For the text-containing cell, return its midpoint in (x, y) coordinate format. 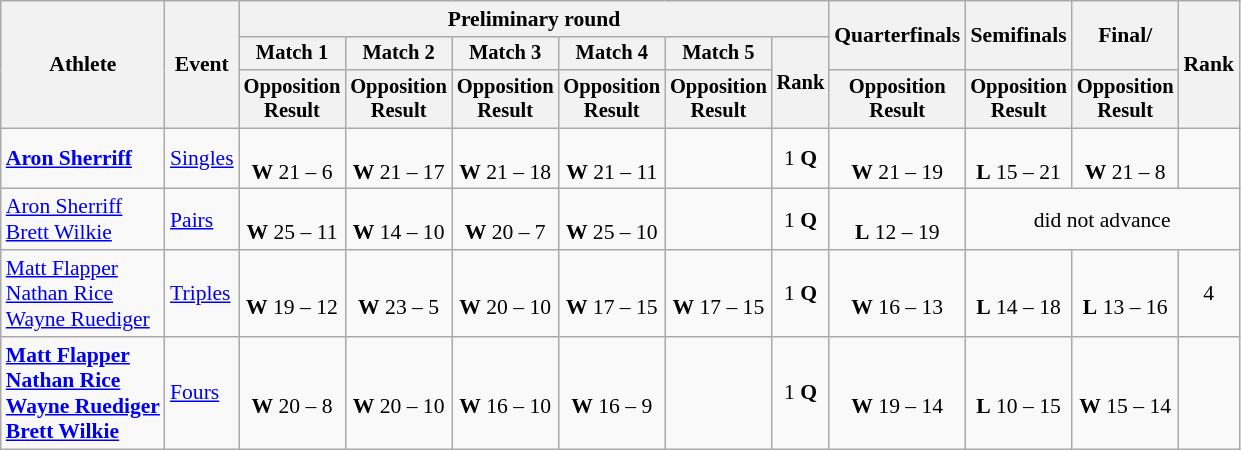
W 21 – 6 (292, 158)
W 16 – 13 (897, 294)
Match 5 (718, 54)
did not advance (1102, 220)
W 20 – 7 (506, 220)
Fours (202, 393)
Pairs (202, 220)
W 16 – 10 (506, 393)
Match 2 (398, 54)
W 20 – 8 (292, 393)
W 14 – 10 (398, 220)
Match 4 (612, 54)
Aron Sherriff (83, 158)
L 10 – 15 (1018, 393)
Preliminary round (534, 19)
Athlete (83, 64)
L 15 – 21 (1018, 158)
Quarterfinals (897, 36)
Triples (202, 294)
W 16 – 9 (612, 393)
W 21 – 18 (506, 158)
Semifinals (1018, 36)
W 15 – 14 (1126, 393)
Aron SherriffBrett Wilkie (83, 220)
W 21 – 17 (398, 158)
L 13 – 16 (1126, 294)
L 14 – 18 (1018, 294)
W 23 – 5 (398, 294)
Event (202, 64)
Matt FlapperNathan RiceWayne RuedigerBrett Wilkie (83, 393)
Matt FlapperNathan RiceWayne Ruediger (83, 294)
L 12 – 19 (897, 220)
W 25 – 10 (612, 220)
4 (1208, 294)
W 21 – 19 (897, 158)
W 25 – 11 (292, 220)
Singles (202, 158)
Match 3 (506, 54)
Match 1 (292, 54)
W 19 – 12 (292, 294)
Final/ (1126, 36)
W 19 – 14 (897, 393)
W 21 – 11 (612, 158)
W 21 – 8 (1126, 158)
